Extract the (X, Y) coordinate from the center of the cell holding the provided text.  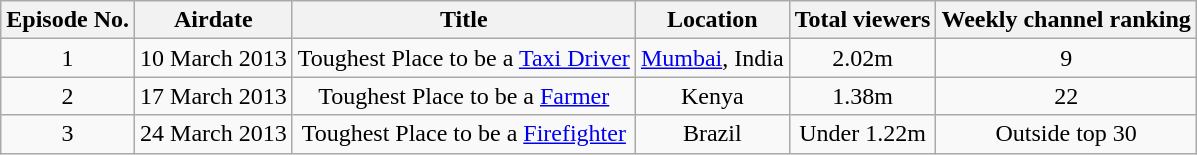
Weekly channel ranking (1066, 20)
17 March 2013 (214, 96)
3 (68, 134)
Mumbai, India (712, 58)
Outside top 30 (1066, 134)
Toughest Place to be a Farmer (464, 96)
24 March 2013 (214, 134)
Toughest Place to be a Firefighter (464, 134)
Brazil (712, 134)
9 (1066, 58)
2.02m (862, 58)
Under 1.22m (862, 134)
Title (464, 20)
10 March 2013 (214, 58)
22 (1066, 96)
Total viewers (862, 20)
Toughest Place to be a Taxi Driver (464, 58)
1.38m (862, 96)
Airdate (214, 20)
1 (68, 58)
Kenya (712, 96)
Location (712, 20)
2 (68, 96)
Episode No. (68, 20)
